Scan for the cell matching the given text and deliver its [X, Y] coordinate at center. 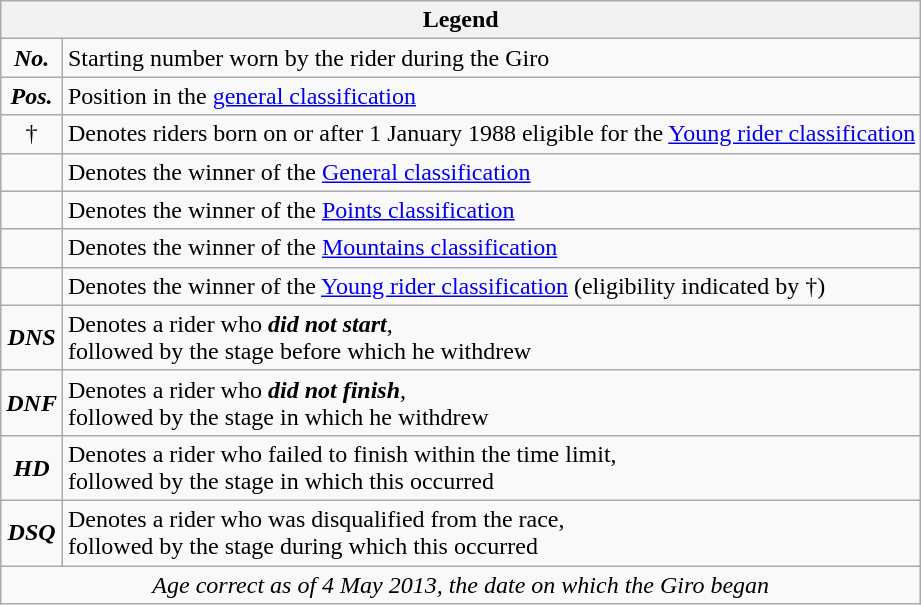
Denotes the winner of the Points classification [491, 210]
Denotes a rider who did not start,followed by the stage before which he withdrew [491, 338]
Denotes riders born on or after 1 January 1988 eligible for the Young rider classification [491, 134]
Denotes the winner of the Mountains classification [491, 248]
Denotes the winner of the General classification [491, 172]
Denotes a rider who failed to finish within the time limit,followed by the stage in which this occurred [491, 468]
Position in the general classification [491, 96]
Pos. [32, 96]
DSQ [32, 532]
Denotes the winner of the Young rider classification (eligibility indicated by †) [491, 286]
HD [32, 468]
Denotes a rider who did not finish,followed by the stage in which he withdrew [491, 402]
No. [32, 58]
DNS [32, 338]
Starting number worn by the rider during the Giro [491, 58]
Legend [461, 20]
DNF [32, 402]
Denotes a rider who was disqualified from the race,followed by the stage during which this occurred [491, 532]
Age correct as of 4 May 2013, the date on which the Giro began [461, 585]
† [32, 134]
